Provide the [x, y] coordinate of the cell's center where the given text is located.  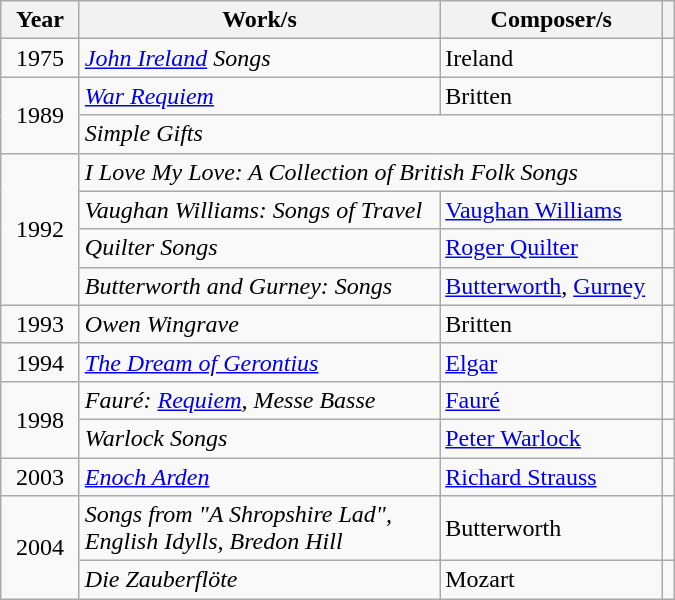
1975 [40, 58]
Year [40, 20]
I Love My Love: A Collection of British Folk Songs [370, 172]
Vaughan Williams [552, 210]
Ireland [552, 58]
Butterworth [552, 528]
Die Zauberflöte [259, 580]
Composer/s [552, 20]
Warlock Songs [259, 438]
1989 [40, 115]
Work/s [259, 20]
Butterworth, Gurney [552, 286]
2003 [40, 477]
2004 [40, 548]
1994 [40, 362]
The Dream of Gerontius [259, 362]
Fauré: Requiem, Messe Basse [259, 400]
Richard Strauss [552, 477]
1993 [40, 324]
Simple Gifts [370, 134]
Roger Quilter [552, 248]
1992 [40, 229]
Elgar [552, 362]
Enoch Arden [259, 477]
Owen Wingrave [259, 324]
Mozart [552, 580]
Fauré [552, 400]
Peter Warlock [552, 438]
John Ireland Songs [259, 58]
War Requiem [259, 96]
Vaughan Williams: Songs of Travel [259, 210]
Songs from "A Shropshire Lad",English Idylls, Bredon Hill [259, 528]
1998 [40, 419]
Quilter Songs [259, 248]
Butterworth and Gurney: Songs [259, 286]
